Detect which cell encompasses the target text, then output its (x, y) center coordinate. 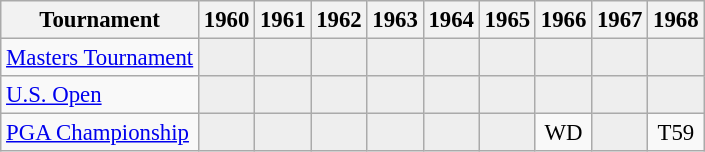
1965 (507, 20)
1960 (227, 20)
PGA Championship (100, 133)
1966 (563, 20)
U.S. Open (100, 95)
1967 (620, 20)
Masters Tournament (100, 58)
Tournament (100, 20)
1961 (283, 20)
1968 (676, 20)
T59 (676, 133)
1964 (451, 20)
1962 (339, 20)
1963 (395, 20)
WD (563, 133)
